Capture the cell that displays the provided text and extract its (x, y) central coordinate. 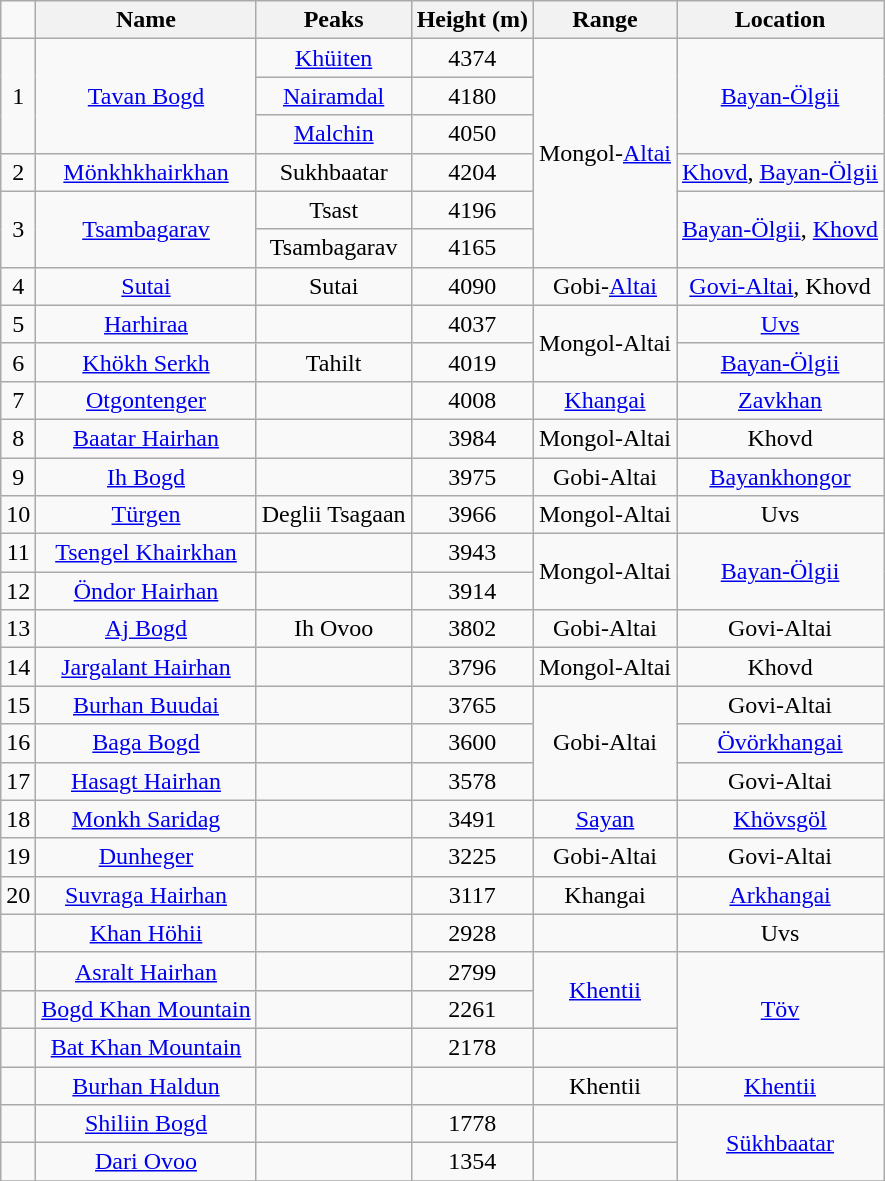
Otgontenger (146, 400)
4008 (472, 400)
3225 (472, 857)
Bayankhongor (780, 477)
3 (18, 229)
Khovd, Bayan-Ölgii (780, 172)
2178 (472, 1047)
Khövsgöl (780, 819)
Övörkhangai (780, 743)
Bogd Khan Mountain (146, 1009)
Türgen (146, 515)
Asralt Hairhan (146, 971)
Hasagt Hairhan (146, 781)
Aj Bogd (146, 629)
1778 (472, 1124)
18 (18, 819)
Tahilt (334, 362)
Peaks (334, 20)
Malchin (334, 134)
Tavan Bogd (146, 96)
Bayan-Ölgii, Khovd (780, 229)
4374 (472, 58)
Nairamdal (334, 96)
3578 (472, 781)
3765 (472, 705)
3975 (472, 477)
4050 (472, 134)
9 (18, 477)
3796 (472, 667)
3600 (472, 743)
10 (18, 515)
Baatar Hairhan (146, 438)
Burhan Buudai (146, 705)
Name (146, 20)
1 (18, 96)
2928 (472, 933)
Khan Höhii (146, 933)
Shiliin Bogd (146, 1124)
Ih Ovoo (334, 629)
3966 (472, 515)
3491 (472, 819)
20 (18, 895)
Tsast (334, 210)
14 (18, 667)
4019 (472, 362)
3984 (472, 438)
3802 (472, 629)
4204 (472, 172)
4180 (472, 96)
19 (18, 857)
Range (604, 20)
Govi-Altai, Khovd (780, 286)
Baga Bogd (146, 743)
Deglii Tsagaan (334, 515)
Suvraga Hairhan (146, 895)
Zavkhan (780, 400)
Harhiraa (146, 324)
Bat Khan Mountain (146, 1047)
4037 (472, 324)
Arkhangai (780, 895)
Khüiten (334, 58)
15 (18, 705)
Dari Ovoo (146, 1162)
12 (18, 591)
13 (18, 629)
Dunheger (146, 857)
5 (18, 324)
Sükhbaatar (780, 1143)
8 (18, 438)
Tsengel Khairkhan (146, 553)
7 (18, 400)
4090 (472, 286)
Sayan (604, 819)
Khökh Serkh (146, 362)
6 (18, 362)
4165 (472, 248)
Monkh Saridag (146, 819)
2799 (472, 971)
4196 (472, 210)
3914 (472, 591)
16 (18, 743)
4 (18, 286)
Ih Bogd (146, 477)
2261 (472, 1009)
1354 (472, 1162)
17 (18, 781)
11 (18, 553)
Burhan Haldun (146, 1085)
Height (m) (472, 20)
Mönkhkhairkhan (146, 172)
Sukhbaatar (334, 172)
3943 (472, 553)
2 (18, 172)
Öndor Hairhan (146, 591)
Location (780, 20)
Jargalant Hairhan (146, 667)
3117 (472, 895)
Töv (780, 1009)
